Search for the cell housing the specified text and yield its (x, y) center coordinate. 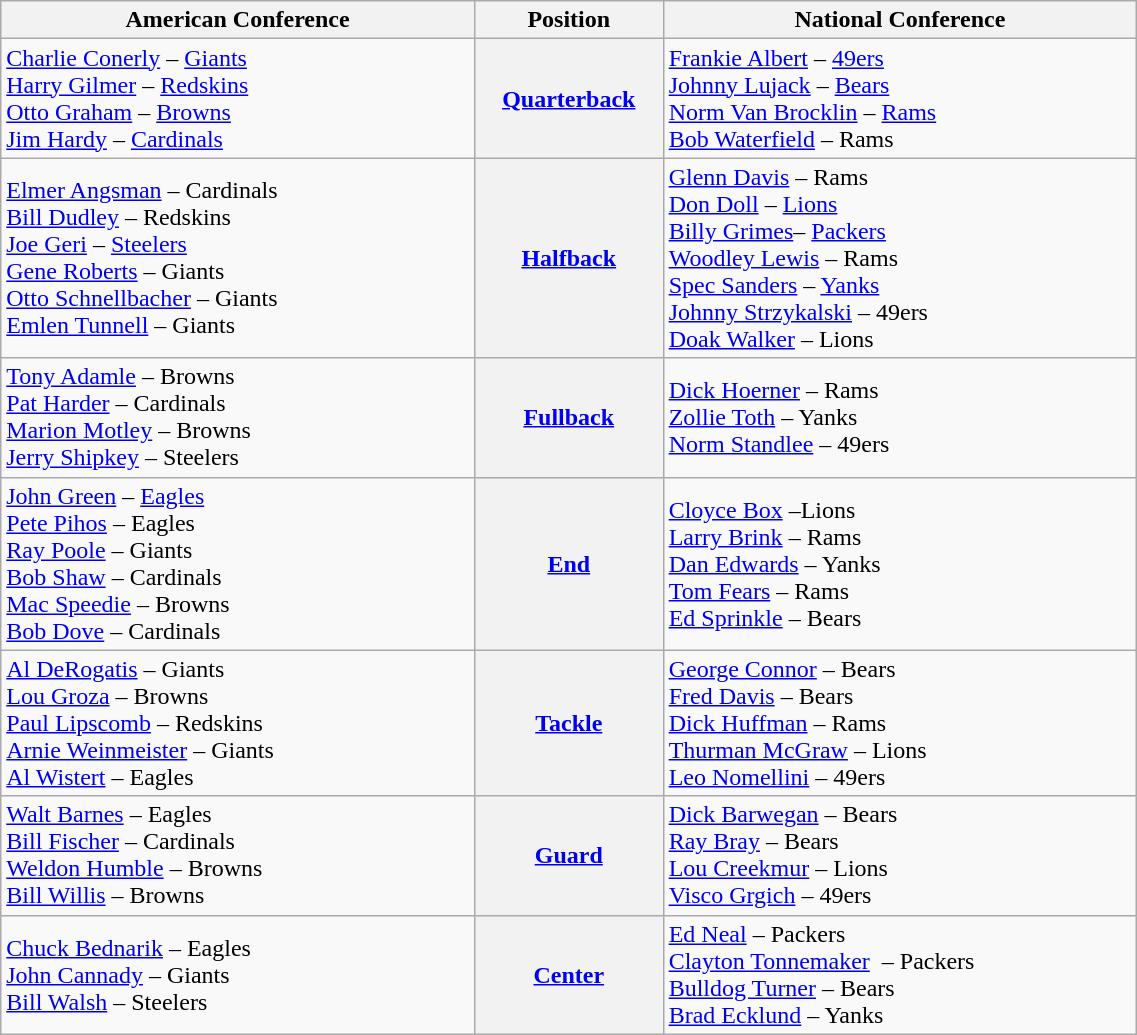
Dick Barwegan – BearsRay Bray – BearsLou Creekmur – LionsVisco Grgich – 49ers (900, 856)
Charlie Conerly – GiantsHarry Gilmer – RedskinsOtto Graham – BrownsJim Hardy – Cardinals (238, 98)
Position (568, 20)
Quarterback (568, 98)
John Green – EaglesPete Pihos – EaglesRay Poole – GiantsBob Shaw – CardinalsMac Speedie – BrownsBob Dove – Cardinals (238, 564)
Dick Hoerner – RamsZollie Toth – YanksNorm Standlee – 49ers (900, 418)
End (568, 564)
National Conference (900, 20)
George Connor – BearsFred Davis – BearsDick Huffman – RamsThurman McGraw – LionsLeo Nomellini – 49ers (900, 723)
Guard (568, 856)
Elmer Angsman – CardinalsBill Dudley – RedskinsJoe Geri – SteelersGene Roberts – GiantsOtto Schnellbacher – GiantsEmlen Tunnell – Giants (238, 258)
Cloyce Box –LionsLarry Brink – RamsDan Edwards – YanksTom Fears – RamsEd Sprinkle – Bears (900, 564)
Frankie Albert – 49ersJohnny Lujack – BearsNorm Van Brocklin – RamsBob Waterfield – Rams (900, 98)
Tony Adamle – BrownsPat Harder – CardinalsMarion Motley – BrownsJerry Shipkey – Steelers (238, 418)
Al DeRogatis – GiantsLou Groza – BrownsPaul Lipscomb – RedskinsArnie Weinmeister – GiantsAl Wistert – Eagles (238, 723)
Walt Barnes – EaglesBill Fischer – CardinalsWeldon Humble – BrownsBill Willis – Browns (238, 856)
Chuck Bednarik – EaglesJohn Cannady – GiantsBill Walsh – Steelers (238, 974)
Glenn Davis – RamsDon Doll – LionsBilly Grimes– PackersWoodley Lewis – RamsSpec Sanders – YanksJohnny Strzykalski – 49ersDoak Walker – Lions (900, 258)
Fullback (568, 418)
Tackle (568, 723)
Halfback (568, 258)
Ed Neal – PackersClayton Tonnemaker – PackersBulldog Turner – BearsBrad Ecklund – Yanks (900, 974)
Center (568, 974)
American Conference (238, 20)
